For the text-containing cell, return its midpoint in (X, Y) coordinate format. 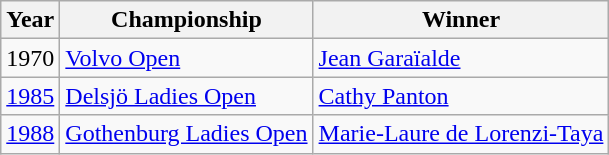
Winner (461, 20)
Year (30, 20)
Jean Garaïalde (461, 58)
Cathy Panton (461, 96)
1970 (30, 58)
Gothenburg Ladies Open (186, 134)
Marie-Laure de Lorenzi-Taya (461, 134)
Championship (186, 20)
1988 (30, 134)
Delsjö Ladies Open (186, 96)
1985 (30, 96)
Volvo Open (186, 58)
